For the text-containing cell, return its midpoint in (x, y) coordinate format. 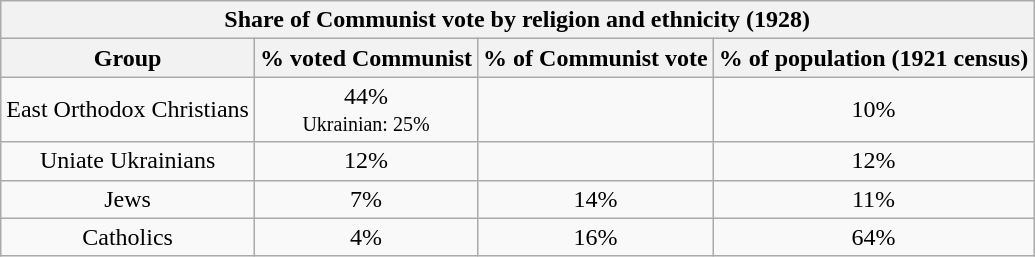
Uniate Ukrainians (128, 161)
% voted Communist (366, 58)
10% (873, 110)
Catholics (128, 237)
44%Ukrainian: 25% (366, 110)
16% (596, 237)
7% (366, 199)
% of population (1921 census) (873, 58)
% of Communist vote (596, 58)
Group (128, 58)
11% (873, 199)
4% (366, 237)
East Orthodox Christians (128, 110)
Share of Communist vote by religion and ethnicity (1928) (518, 20)
64% (873, 237)
14% (596, 199)
Jews (128, 199)
